Identify which cell holds the provided text, then report its (X, Y) central coordinate. 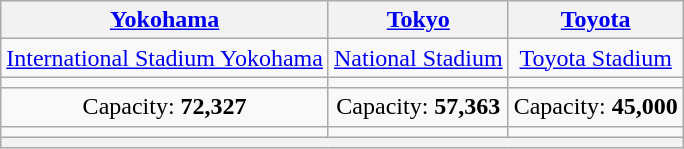
National Stadium (418, 58)
Capacity: 45,000 (596, 107)
International Stadium Yokohama (165, 58)
Toyota (596, 20)
Tokyo (418, 20)
Yokohama (165, 20)
Capacity: 72,327 (165, 107)
Toyota Stadium (596, 58)
Capacity: 57,363 (418, 107)
